Scan for the cell matching the given text and deliver its [X, Y] coordinate at center. 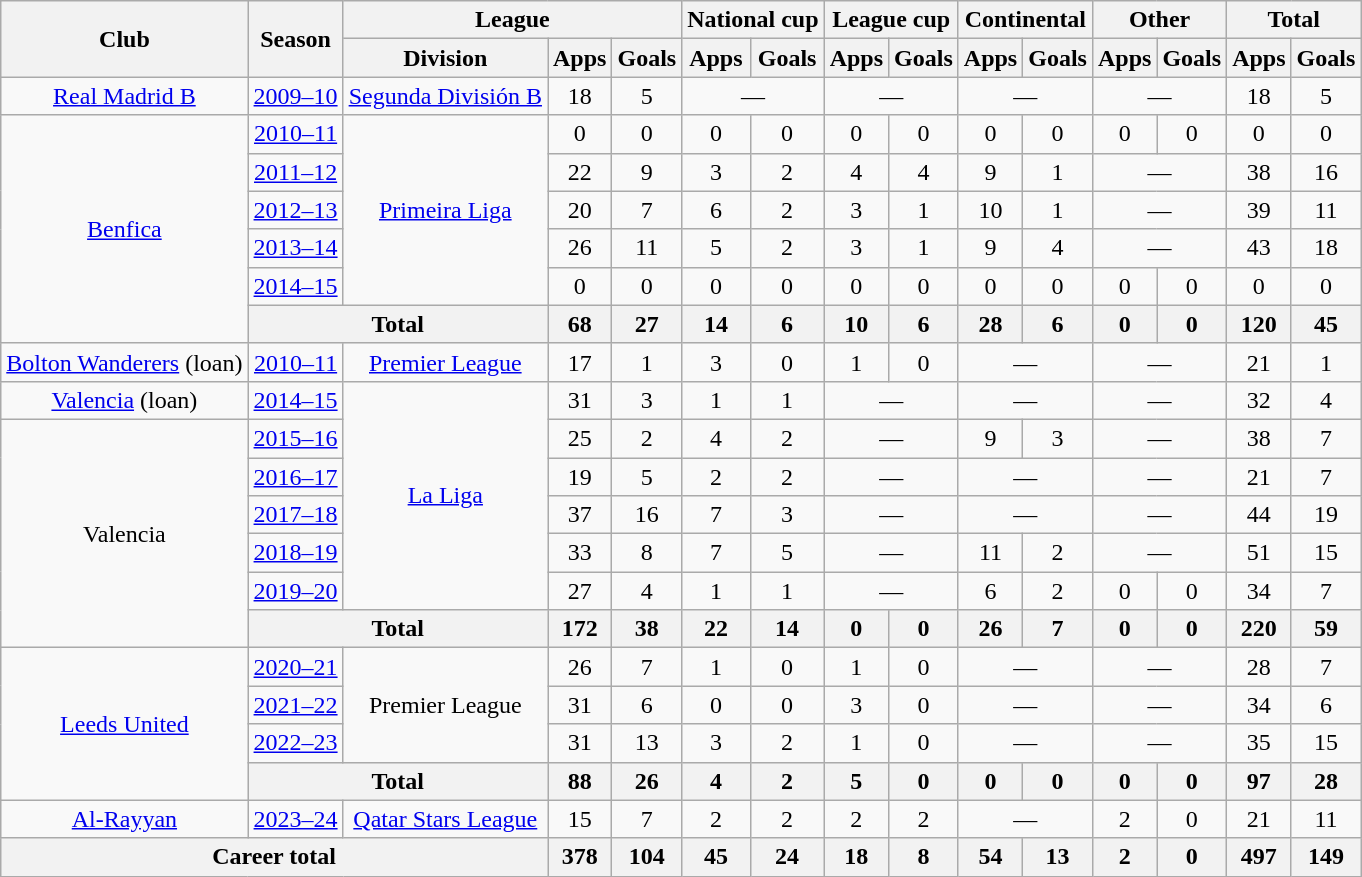
Valencia (loan) [124, 400]
172 [580, 629]
2015–16 [296, 438]
497 [1259, 857]
Benfica [124, 229]
2019–20 [296, 591]
54 [990, 857]
43 [1259, 248]
2009–10 [296, 96]
Bolton Wanderers (loan) [124, 362]
Segunda División B [445, 96]
2023–24 [296, 819]
17 [580, 362]
2013–14 [296, 248]
Leeds United [124, 724]
La Liga [445, 495]
44 [1259, 515]
Season [296, 39]
2011–12 [296, 172]
33 [580, 553]
120 [1259, 324]
24 [787, 857]
220 [1259, 629]
37 [580, 515]
68 [580, 324]
Valencia [124, 533]
97 [1259, 781]
Qatar Stars League [445, 819]
Primeira Liga [445, 210]
National cup [753, 20]
2012–13 [296, 210]
59 [1326, 629]
2021–22 [296, 705]
35 [1259, 743]
Career total [274, 857]
2020–21 [296, 667]
149 [1326, 857]
25 [580, 438]
2022–23 [296, 743]
20 [580, 210]
39 [1259, 210]
51 [1259, 553]
League cup [891, 20]
Club [124, 39]
2018–19 [296, 553]
Al-Rayyan [124, 819]
378 [580, 857]
104 [647, 857]
32 [1259, 400]
2016–17 [296, 477]
Continental [1025, 20]
Division [445, 58]
88 [580, 781]
League [512, 20]
Other [1159, 20]
Real Madrid B [124, 96]
2017–18 [296, 515]
